Return the (x, y) coordinate for the center point of the cell that contains the specified text.  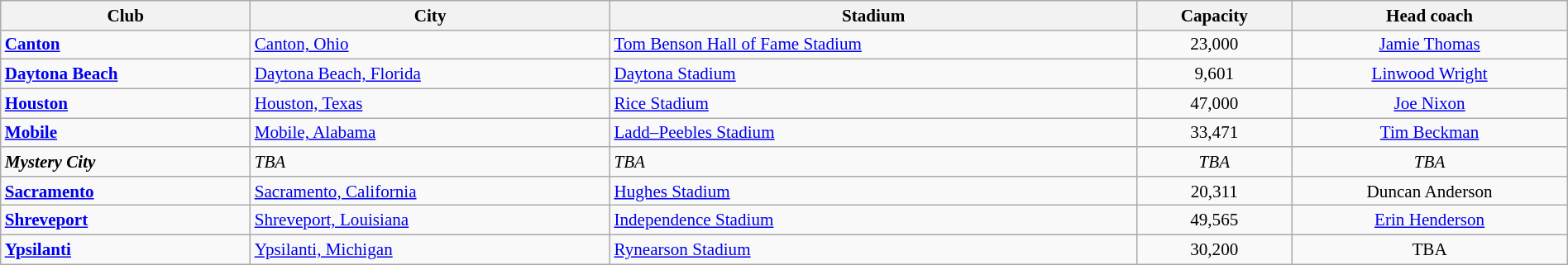
Erin Henderson (1429, 220)
Rice Stadium (873, 102)
Linwood Wright (1429, 74)
Club (126, 15)
Shreveport (126, 220)
Stadium (873, 15)
Ypsilanti, Michigan (430, 249)
Joe Nixon (1429, 102)
Daytona Beach, Florida (430, 74)
Canton (126, 45)
Independence Stadium (873, 220)
Sacramento, California (430, 190)
Duncan Anderson (1429, 190)
Daytona Stadium (873, 74)
Houston (126, 102)
Jamie Thomas (1429, 45)
30,200 (1214, 249)
Daytona Beach (126, 74)
20,311 (1214, 190)
Ypsilanti (126, 249)
Tim Beckman (1429, 132)
Shreveport, Louisiana (430, 220)
Mobile (126, 132)
49,565 (1214, 220)
Mystery City (126, 162)
City (430, 15)
Houston, Texas (430, 102)
Capacity (1214, 15)
33,471 (1214, 132)
47,000 (1214, 102)
Head coach (1429, 15)
9,601 (1214, 74)
Tom Benson Hall of Fame Stadium (873, 45)
Hughes Stadium (873, 190)
Mobile, Alabama (430, 132)
Sacramento (126, 190)
Canton, Ohio (430, 45)
Ladd–Peebles Stadium (873, 132)
23,000 (1214, 45)
Rynearson Stadium (873, 249)
